Provide the [X, Y] coordinate of the cell's center where the given text is located.  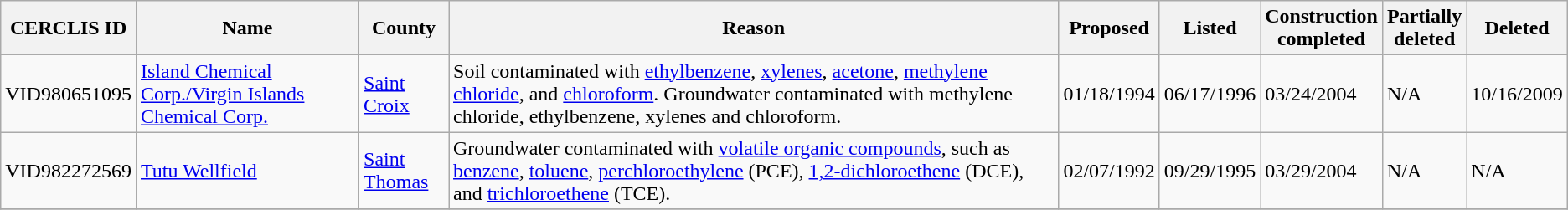
Tutu Wellfield [247, 171]
Reason [754, 28]
VID980651095 [69, 94]
County [404, 28]
Constructioncompleted [1322, 28]
Saint Croix [404, 94]
CERCLIS ID [69, 28]
Proposed [1109, 28]
09/29/1995 [1210, 171]
06/17/1996 [1210, 94]
03/24/2004 [1322, 94]
Island Chemical Corp./Virgin Islands Chemical Corp. [247, 94]
Saint Thomas [404, 171]
Partiallydeleted [1424, 28]
10/16/2009 [1517, 94]
Listed [1210, 28]
VID982272569 [69, 171]
Name [247, 28]
Deleted [1517, 28]
01/18/1994 [1109, 94]
03/29/2004 [1322, 171]
02/07/1992 [1109, 171]
